Return (X, Y) of the center of cell containing provided text 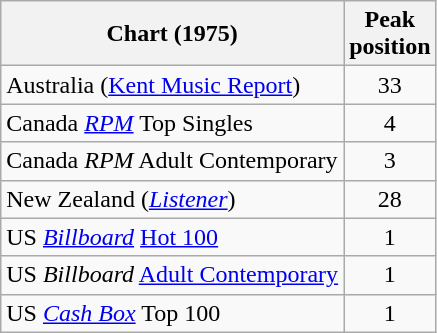
Australia (Kent Music Report) (172, 85)
Peakposition (390, 34)
33 (390, 85)
28 (390, 199)
Canada RPM Adult Contemporary (172, 161)
Chart (1975) (172, 34)
US Billboard Adult Contemporary (172, 275)
Canada RPM Top Singles (172, 123)
3 (390, 161)
New Zealand (Listener) (172, 199)
4 (390, 123)
US Cash Box Top 100 (172, 313)
US Billboard Hot 100 (172, 237)
